Provide the [x, y] coordinate of the cell's center where the given text is located.  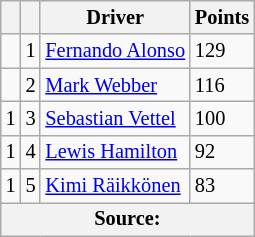
100 [222, 118]
92 [222, 152]
Mark Webber [115, 85]
Kimi Räikkönen [115, 186]
Driver [115, 17]
Source: [128, 219]
2 [31, 85]
Fernando Alonso [115, 51]
83 [222, 186]
4 [31, 152]
116 [222, 85]
5 [31, 186]
Points [222, 17]
129 [222, 51]
Lewis Hamilton [115, 152]
3 [31, 118]
Sebastian Vettel [115, 118]
